Return the [X, Y] coordinate for the center point of the cell that contains the specified text.  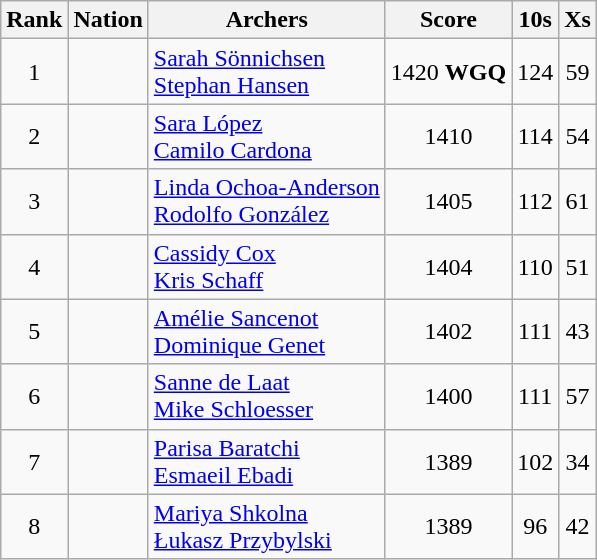
Sarah SönnichsenStephan Hansen [266, 72]
112 [536, 202]
Linda Ochoa-AndersonRodolfo González [266, 202]
1405 [448, 202]
Sanne de LaatMike Schloesser [266, 396]
42 [578, 526]
34 [578, 462]
6 [34, 396]
10s [536, 20]
1400 [448, 396]
2 [34, 136]
59 [578, 72]
1420 WGQ [448, 72]
51 [578, 266]
102 [536, 462]
96 [536, 526]
3 [34, 202]
54 [578, 136]
Rank [34, 20]
Score [448, 20]
Nation [108, 20]
7 [34, 462]
4 [34, 266]
Mariya ShkolnaŁukasz Przybylski [266, 526]
1410 [448, 136]
5 [34, 332]
124 [536, 72]
Cassidy CoxKris Schaff [266, 266]
Archers [266, 20]
61 [578, 202]
1402 [448, 332]
Sara LópezCamilo Cardona [266, 136]
1 [34, 72]
Amélie SancenotDominique Genet [266, 332]
43 [578, 332]
114 [536, 136]
110 [536, 266]
1404 [448, 266]
Parisa BaratchiEsmaeil Ebadi [266, 462]
8 [34, 526]
57 [578, 396]
Xs [578, 20]
